Pinpoint the cell where the given text exists, returning its [x, y] midpoint coordinate. 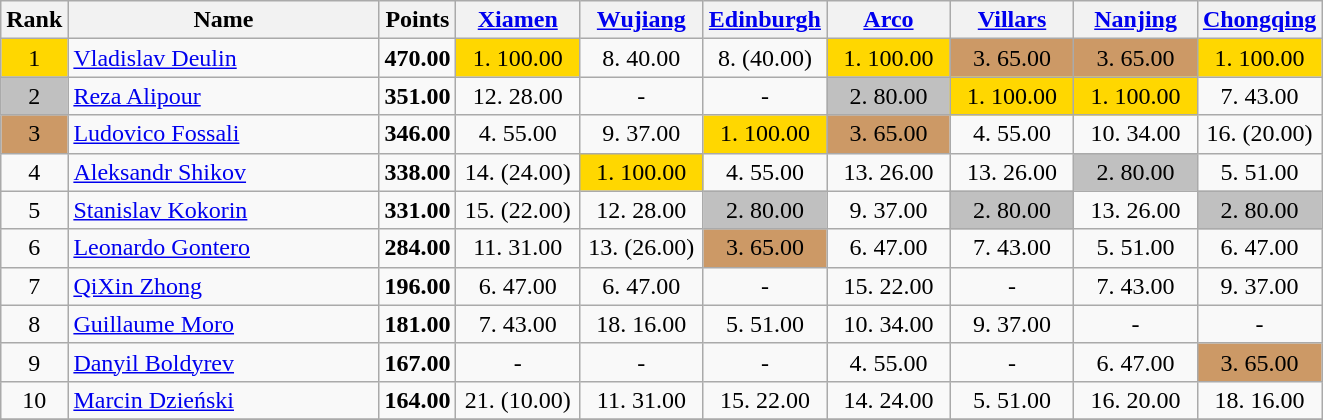
6 [34, 248]
13. (26.00) [642, 248]
8 [34, 324]
196.00 [418, 286]
Marcin Dzieński [224, 400]
181.00 [418, 324]
338.00 [418, 172]
Name [224, 20]
Aleksandr Shikov [224, 172]
Rank [34, 20]
Leonardo Gontero [224, 248]
284.00 [418, 248]
Arco [889, 20]
Villars [1012, 20]
2 [34, 96]
8. (40.00) [765, 58]
164.00 [418, 400]
Vladislav Deulin [224, 58]
Chongqing [1259, 20]
Ludovico Fossali [224, 134]
Stanislav Kokorin [224, 210]
331.00 [418, 210]
4 [34, 172]
Danyil Boldyrev [224, 362]
Guillaume Moro [224, 324]
Xiamen [518, 20]
16. (20.00) [1259, 134]
1 [34, 58]
3 [34, 134]
Points [418, 20]
14. 24.00 [889, 400]
351.00 [418, 96]
7 [34, 286]
346.00 [418, 134]
5 [34, 210]
10 [34, 400]
QiXin Zhong [224, 286]
Reza Alipour [224, 96]
16. 20.00 [1136, 400]
9 [34, 362]
470.00 [418, 58]
167.00 [418, 362]
Wujiang [642, 20]
15. (22.00) [518, 210]
21. (10.00) [518, 400]
Edinburgh [765, 20]
8. 40.00 [642, 58]
14. (24.00) [518, 172]
Nanjing [1136, 20]
